Extract the [x, y] coordinate from the center of the cell holding the provided text.  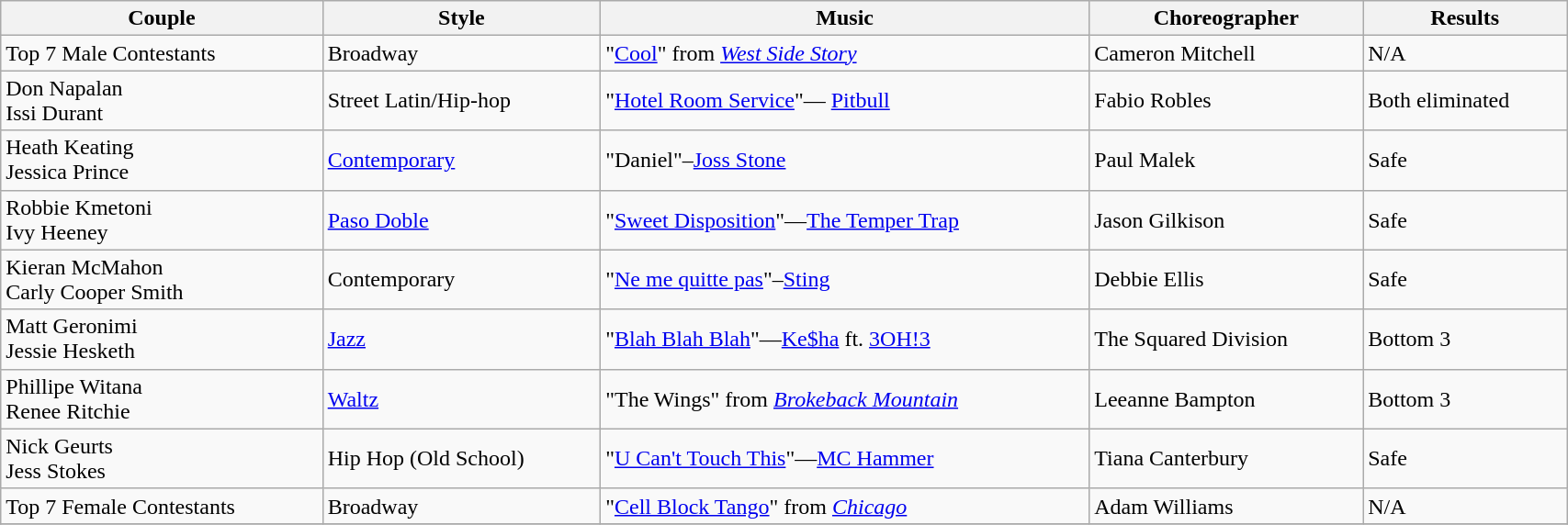
Fabio Robles [1226, 101]
Kieran McMahon Carly Cooper Smith [162, 279]
Jason Gilkison [1226, 220]
Don Napalan Issi Durant [162, 101]
Tiana Canterbury [1226, 459]
Heath Keating Jessica Prince [162, 160]
Leeanne Bampton [1226, 398]
"Daniel"–Joss Stone [845, 160]
"Cell Block Tango" from Chicago [845, 506]
Top 7 Female Contestants [162, 506]
Couple [162, 18]
Style [461, 18]
Cameron Mitchell [1226, 53]
Waltz [461, 398]
"The Wings" from Brokeback Mountain [845, 398]
Music [845, 18]
"Hotel Room Service"— Pitbull [845, 101]
Top 7 Male Contestants [162, 53]
Both eliminated [1465, 101]
Paso Doble [461, 220]
Debbie Ellis [1226, 279]
The Squared Division [1226, 340]
Paul Malek [1226, 160]
Hip Hop (Old School) [461, 459]
Results [1465, 18]
"Ne me quitte pas"–Sting [845, 279]
"Cool" from West Side Story [845, 53]
Jazz [461, 340]
"Blah Blah Blah"—Ke$ha ft. 3OH!3 [845, 340]
"Sweet Disposition"—The Temper Trap [845, 220]
Street Latin/Hip-hop [461, 101]
Nick Geurts Jess Stokes [162, 459]
Robbie Kmetoni Ivy Heeney [162, 220]
Phillipe Witana Renee Ritchie [162, 398]
Choreographer [1226, 18]
"U Can't Touch This"—MC Hammer [845, 459]
Matt Geronimi Jessie Hesketh [162, 340]
Adam Williams [1226, 506]
